Return the [X, Y] coordinate for the center point of the cell that contains the specified text.  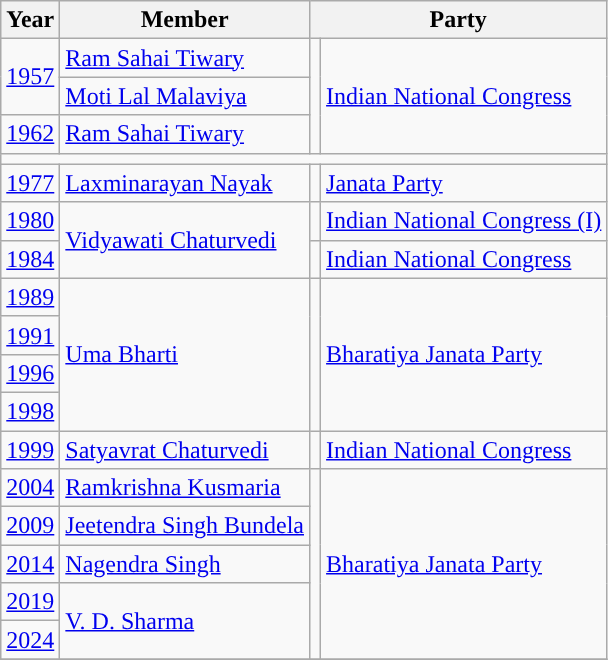
1984 [30, 259]
2024 [30, 640]
Janata Party [464, 183]
1989 [30, 297]
1962 [30, 134]
Laxminarayan Nayak [185, 183]
V. D. Sharma [185, 621]
Vidyawati Chaturvedi [185, 240]
2014 [30, 564]
Uma Bharti [185, 354]
Moti Lal Malaviya [185, 96]
1996 [30, 373]
Satyavrat Chaturvedi [185, 449]
2009 [30, 526]
1991 [30, 335]
Ramkrishna Kusmaria [185, 488]
2019 [30, 602]
Nagendra Singh [185, 564]
Indian National Congress (I) [464, 221]
Year [30, 20]
1999 [30, 449]
Party [458, 20]
2004 [30, 488]
1957 [30, 77]
1980 [30, 221]
Jeetendra Singh Bundela [185, 526]
1998 [30, 411]
1977 [30, 183]
Member [185, 20]
